Return (X, Y) of the center of cell containing provided text 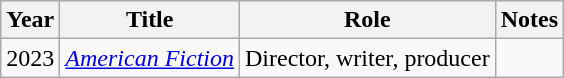
Role (368, 20)
American Fiction (150, 58)
Title (150, 20)
2023 (30, 58)
Year (30, 20)
Director, writer, producer (368, 58)
Notes (529, 20)
